From the cell containing the given text, extract its center point as (x, y) coordinate. 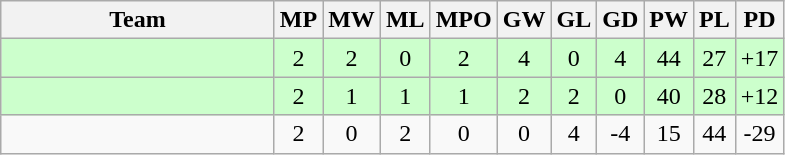
MW (352, 20)
GW (524, 20)
15 (669, 134)
+17 (760, 58)
GL (574, 20)
MP (298, 20)
PL (714, 20)
ML (405, 20)
Team (138, 20)
+12 (760, 96)
27 (714, 58)
-4 (620, 134)
-29 (760, 134)
40 (669, 96)
GD (620, 20)
PD (760, 20)
PW (669, 20)
28 (714, 96)
MPO (464, 20)
